Detect which cell encompasses the target text, then output its (x, y) center coordinate. 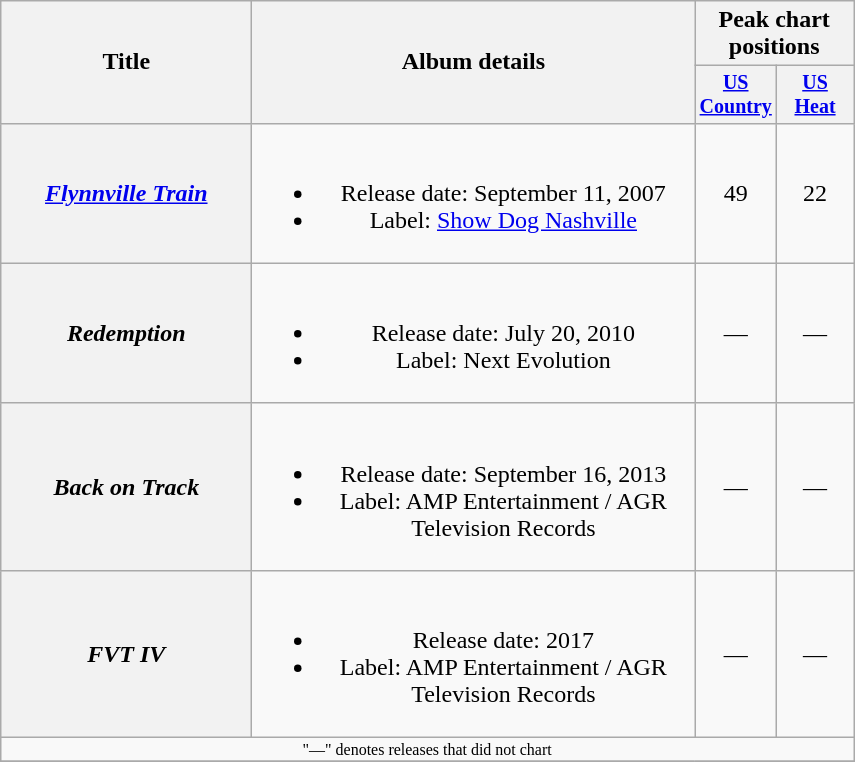
Redemption (126, 333)
Release date: 2017Label: AMP Entertainment / AGR Television Records (474, 654)
US Country (736, 94)
Release date: September 16, 2013Label: AMP Entertainment / AGR Television Records (474, 486)
22 (816, 193)
Album details (474, 62)
USHeat (816, 94)
Title (126, 62)
Release date: September 11, 2007Label: Show Dog Nashville (474, 193)
"—" denotes releases that did not chart (428, 750)
Flynnville Train (126, 193)
Peak chartpositions (774, 34)
FVT IV (126, 654)
Back on Track (126, 486)
49 (736, 193)
Release date: July 20, 2010Label: Next Evolution (474, 333)
